Provide the [X, Y] coordinate of the cell's center where the given text is located.  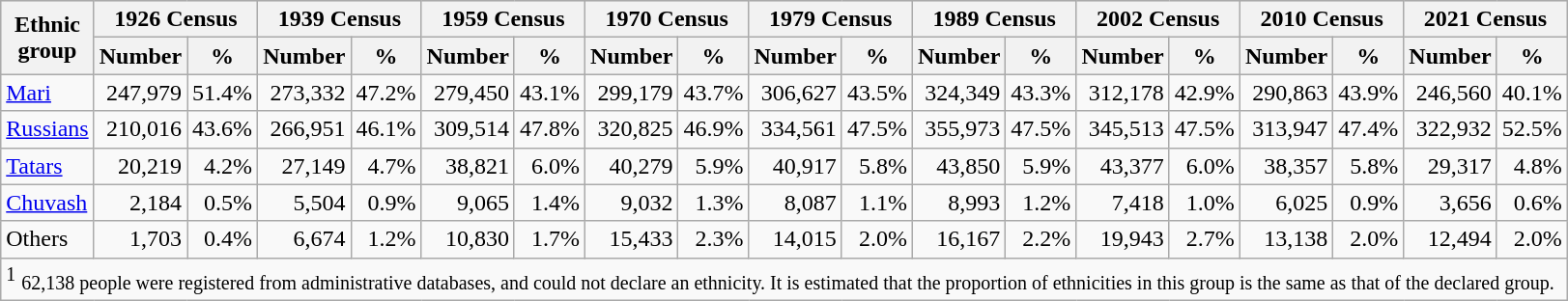
0.5% [222, 203]
2.2% [1041, 239]
16,167 [958, 239]
2.3% [713, 239]
4.2% [222, 166]
5,504 [304, 203]
Others [47, 239]
290,863 [1286, 93]
1959 Census [502, 19]
Chuvash [47, 203]
0.4% [222, 239]
12,494 [1450, 239]
38,821 [468, 166]
46.1% [386, 129]
1,703 [140, 239]
279,450 [468, 93]
6,025 [1286, 203]
43.9% [1368, 93]
43.3% [1041, 93]
7,418 [1123, 203]
51.4% [222, 93]
43,850 [958, 166]
2.7% [1204, 239]
40,279 [632, 166]
9,065 [468, 203]
1989 Census [993, 19]
8,993 [958, 203]
10,830 [468, 239]
52.5% [1532, 129]
313,947 [1286, 129]
345,513 [1123, 129]
29,317 [1450, 166]
43,377 [1123, 166]
247,979 [140, 93]
3,656 [1450, 203]
1970 Census [667, 19]
19,943 [1123, 239]
322,932 [1450, 129]
38,357 [1286, 166]
1.4% [549, 203]
246,560 [1450, 93]
43.1% [549, 93]
14,015 [795, 239]
334,561 [795, 129]
355,973 [958, 129]
Russians [47, 129]
1979 Census [831, 19]
0.6% [1532, 203]
324,349 [958, 93]
47.4% [1368, 129]
1.3% [713, 203]
1.1% [877, 203]
13,138 [1286, 239]
266,951 [304, 129]
4.7% [386, 166]
1.7% [549, 239]
20,219 [140, 166]
Ethnicgroup [47, 38]
42.9% [1204, 93]
47.2% [386, 93]
40,917 [795, 166]
1926 Census [176, 19]
Mari [47, 93]
2021 Census [1486, 19]
27,149 [304, 166]
2010 Census [1322, 19]
Tatars [47, 166]
43.6% [222, 129]
46.9% [713, 129]
306,627 [795, 93]
273,332 [304, 93]
8,087 [795, 203]
1.0% [1204, 203]
40.1% [1532, 93]
299,179 [632, 93]
15,433 [632, 239]
6,674 [304, 239]
320,825 [632, 129]
312,178 [1123, 93]
47.8% [549, 129]
1939 Census [340, 19]
9,032 [632, 203]
43.5% [877, 93]
2,184 [140, 203]
4.8% [1532, 166]
43.7% [713, 93]
309,514 [468, 129]
2002 Census [1157, 19]
210,016 [140, 129]
